Locate the cell with the specified text and output its [x, y] center coordinate. 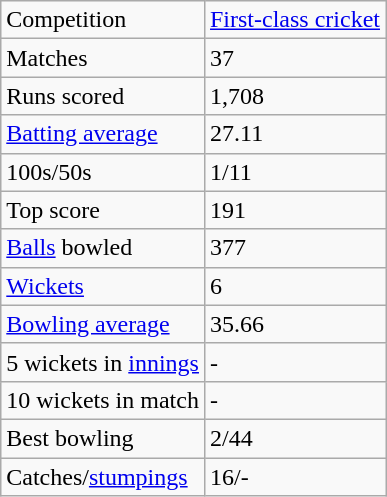
2/44 [294, 438]
6 [294, 286]
1/11 [294, 172]
377 [294, 248]
Top score [103, 210]
100s/50s [103, 172]
10 wickets in match [103, 400]
Catches/stumpings [103, 477]
35.66 [294, 324]
Bowling average [103, 324]
1,708 [294, 96]
Best bowling [103, 438]
Balls bowled [103, 248]
Matches [103, 58]
16/- [294, 477]
37 [294, 58]
191 [294, 210]
Batting average [103, 134]
Competition [103, 20]
5 wickets in innings [103, 362]
27.11 [294, 134]
Runs scored [103, 96]
First-class cricket [294, 20]
Wickets [103, 286]
